Find where the given text appears and provide that cell's center as (x, y) coordinate. 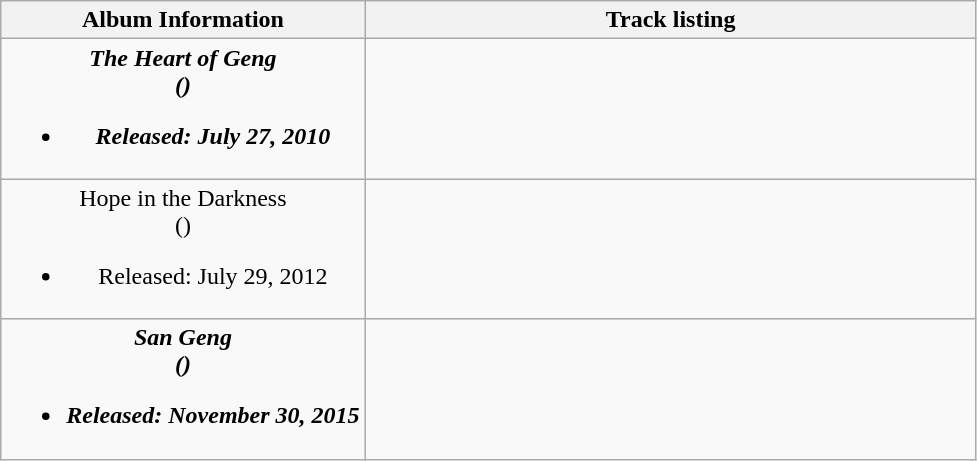
Album Information (183, 20)
San Geng()Released: November 30, 2015 (183, 389)
The Heart of Geng()Released: July 27, 2010 (183, 109)
Hope in the Darkness()Released: July 29, 2012 (183, 249)
Track listing (670, 20)
